Find where the given text appears and provide that cell's center as (X, Y) coordinate. 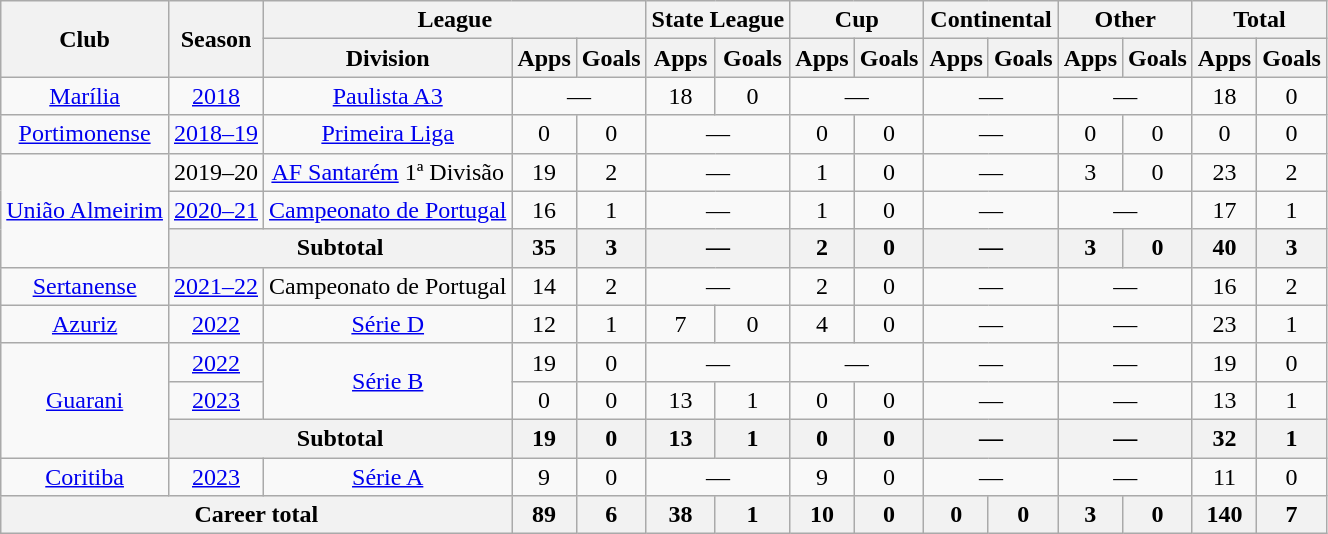
Guarani (85, 400)
Division (388, 58)
Sertanense (85, 286)
Paulista A3 (388, 96)
2018 (216, 96)
League (456, 20)
2018–19 (216, 134)
Série D (388, 324)
Primeira Liga (388, 134)
140 (1224, 515)
Azuriz (85, 324)
Other (1125, 20)
40 (1224, 248)
35 (544, 248)
4 (822, 324)
17 (1224, 210)
2021–22 (216, 286)
Season (216, 39)
12 (544, 324)
Coritiba (85, 477)
Série A (388, 477)
Career total (256, 515)
Continental (991, 20)
10 (822, 515)
Cup (857, 20)
2020–21 (216, 210)
Total (1259, 20)
2019–20 (216, 172)
11 (1224, 477)
14 (544, 286)
Portimonense (85, 134)
Marília (85, 96)
38 (680, 515)
State League (718, 20)
32 (1224, 438)
Club (85, 39)
União Almeirim (85, 210)
89 (544, 515)
6 (611, 515)
Série B (388, 381)
AF Santarém 1ª Divisão (388, 172)
